Detect which cell encompasses the target text, then output its [x, y] center coordinate. 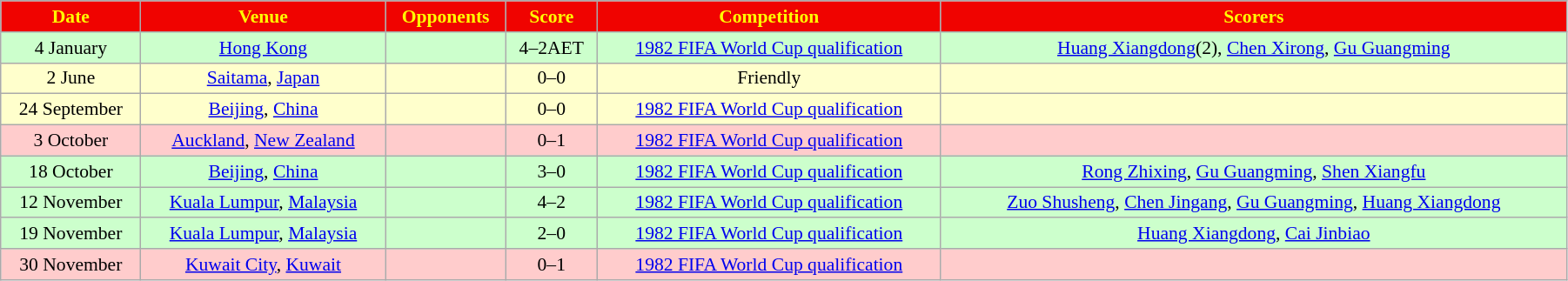
Kuwait City, Kuwait [263, 264]
18 October [71, 171]
Auckland, New Zealand [263, 141]
Scorers [1253, 17]
Hong Kong [263, 48]
2–0 [552, 234]
Huang Xiangdong(2), Chen Xirong, Gu Guangming [1253, 48]
Venue [263, 17]
Huang Xiangdong, Cai Jinbiao [1253, 234]
3 October [71, 141]
Score [552, 17]
24 September [71, 110]
12 November [71, 203]
Zuo Shusheng, Chen Jingang, Gu Guangming, Huang Xiangdong [1253, 203]
19 November [71, 234]
Rong Zhixing, Gu Guangming, Shen Xiangfu [1253, 171]
Saitama, Japan [263, 78]
Friendly [769, 78]
4–2 [552, 203]
4 January [71, 48]
Competition [769, 17]
3–0 [552, 171]
Opponents [446, 17]
30 November [71, 264]
2 June [71, 78]
4–2AET [552, 48]
Date [71, 17]
